Pinpoint the cell where the given text exists, returning its (x, y) midpoint coordinate. 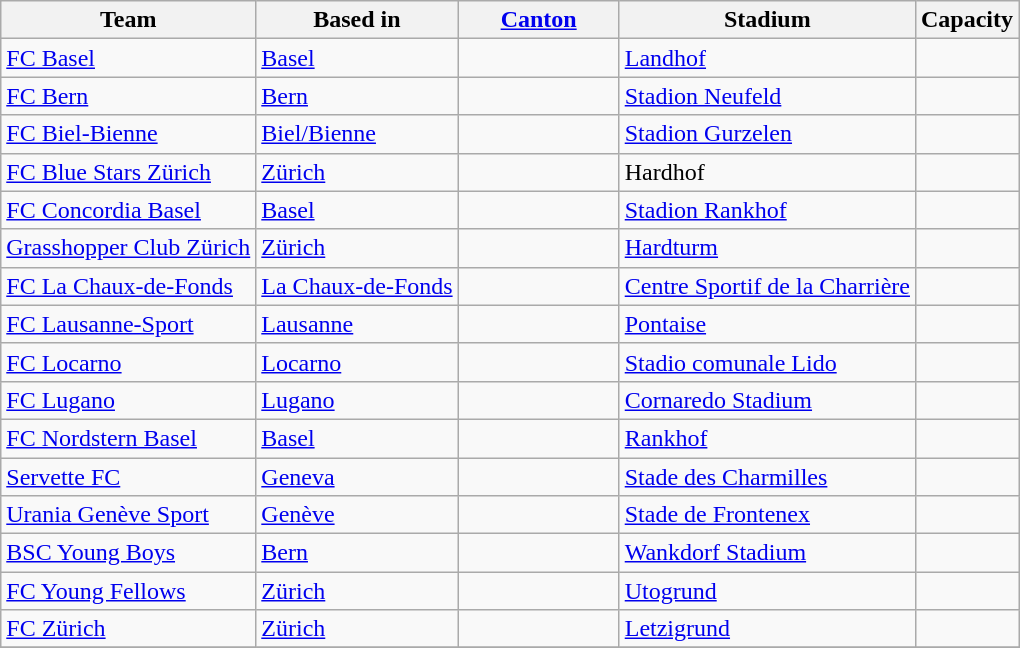
Landhof (767, 58)
FC Blue Stars Zürich (128, 172)
FC Basel (128, 58)
FC Bern (128, 96)
La Chaux-de-Fonds (357, 286)
Pontaise (767, 324)
Cornaredo Stadium (767, 400)
BSC Young Boys (128, 553)
FC Zürich (128, 629)
Biel/Bienne (357, 134)
Based in (357, 20)
FC La Chaux-de-Fonds (128, 286)
Lausanne (357, 324)
Utogrund (767, 591)
Geneva (357, 477)
FC Lausanne-Sport (128, 324)
Stadion Neufeld (767, 96)
Stadium (767, 20)
Stade des Charmilles (767, 477)
Stade de Frontenex (767, 515)
FC Concordia Basel (128, 210)
Hardhof (767, 172)
FC Lugano (128, 400)
Genève (357, 515)
Stadion Rankhof (767, 210)
Capacity (966, 20)
Canton (538, 20)
Rankhof (767, 438)
Team (128, 20)
Grasshopper Club Zürich (128, 248)
Locarno (357, 362)
Wankdorf Stadium (767, 553)
Urania Genève Sport (128, 515)
FC Nordstern Basel (128, 438)
Letzigrund (767, 629)
FC Locarno (128, 362)
Stadio comunale Lido (767, 362)
FC Young Fellows (128, 591)
Hardturm (767, 248)
Servette FC (128, 477)
FC Biel-Bienne (128, 134)
Stadion Gurzelen (767, 134)
Lugano (357, 400)
Centre Sportif de la Charrière (767, 286)
